Search for the cell housing the specified text and yield its [x, y] center coordinate. 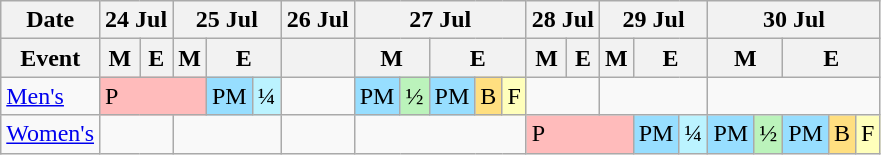
26 Jul [318, 20]
Date [50, 20]
Men's [50, 96]
Women's [50, 134]
29 Jul [654, 20]
25 Jul [228, 20]
Event [50, 58]
30 Jul [794, 20]
28 Jul [562, 20]
27 Jul [440, 20]
24 Jul [136, 20]
